Return (X, Y) of the center of cell containing provided text 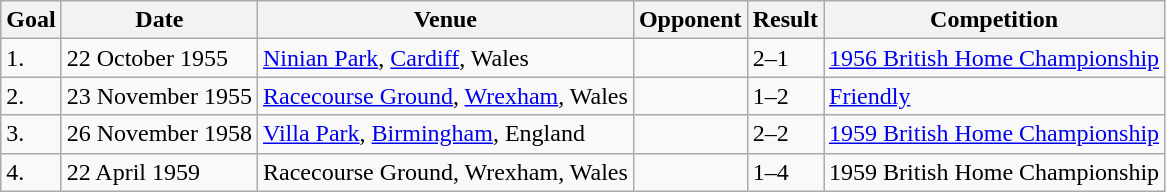
3. (31, 134)
2–2 (785, 134)
1–4 (785, 172)
1956 British Home Championship (994, 58)
23 November 1955 (159, 96)
Goal (31, 20)
2. (31, 96)
Date (159, 20)
Villa Park, Birmingham, England (446, 134)
22 April 1959 (159, 172)
2–1 (785, 58)
Venue (446, 20)
Opponent (690, 20)
Result (785, 20)
1. (31, 58)
26 November 1958 (159, 134)
4. (31, 172)
Competition (994, 20)
Friendly (994, 96)
22 October 1955 (159, 58)
1–2 (785, 96)
Ninian Park, Cardiff, Wales (446, 58)
